Capture the cell that displays the provided text and extract its [x, y] central coordinate. 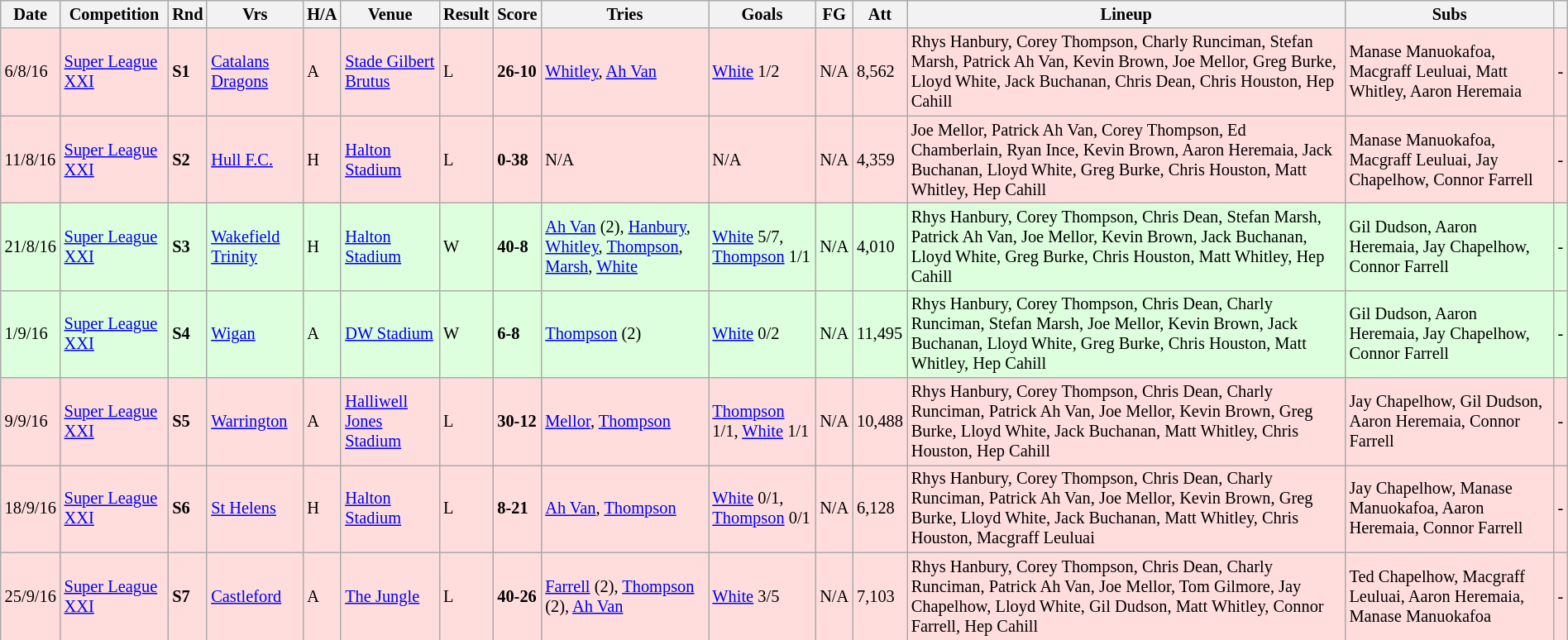
White 3/5 [762, 596]
Tries [624, 14]
10,488 [880, 422]
30-12 [517, 422]
Jay Chapelhow, Manase Manuokafoa, Aaron Heremaia, Connor Farrell [1450, 509]
Wakefield Trinity [255, 246]
Warrington [255, 422]
The Jungle [390, 596]
Vrs [255, 14]
7,103 [880, 596]
40-8 [517, 246]
Ah Van, Thompson [624, 509]
S4 [187, 334]
Mellor, Thompson [624, 422]
0-38 [517, 160]
40-26 [517, 596]
H/A [322, 14]
4,010 [880, 246]
S1 [187, 72]
St Helens [255, 509]
FG [834, 14]
26-10 [517, 72]
8,562 [880, 72]
Thompson (2) [624, 334]
11,495 [880, 334]
Halliwell Jones Stadium [390, 422]
Manase Manuokafoa, Macgraff Leuluai, Jay Chapelhow, Connor Farrell [1450, 160]
Thompson 1/1, White 1/1 [762, 422]
S3 [187, 246]
Venue [390, 14]
Wigan [255, 334]
White 0/2 [762, 334]
Lineup [1126, 14]
11/8/16 [31, 160]
Att [880, 14]
Subs [1450, 14]
Jay Chapelhow, Gil Dudson, Aaron Heremaia, Connor Farrell [1450, 422]
Hull F.C. [255, 160]
Competition [114, 14]
Score [517, 14]
Castleford [255, 596]
DW Stadium [390, 334]
18/9/16 [31, 509]
Date [31, 14]
White 5/7, Thompson 1/1 [762, 246]
Manase Manuokafoa, Macgraff Leuluai, Matt Whitley, Aaron Heremaia [1450, 72]
Catalans Dragons [255, 72]
Farrell (2), Thompson (2), Ah Van [624, 596]
1/9/16 [31, 334]
Stade Gilbert Brutus [390, 72]
6-8 [517, 334]
S2 [187, 160]
21/8/16 [31, 246]
Ah Van (2), Hanbury, Whitley, Thompson, Marsh, White [624, 246]
Rnd [187, 14]
6/8/16 [31, 72]
25/9/16 [31, 596]
Goals [762, 14]
4,359 [880, 160]
9/9/16 [31, 422]
White 0/1, Thompson 0/1 [762, 509]
S6 [187, 509]
S7 [187, 596]
8-21 [517, 509]
White 1/2 [762, 72]
Ted Chapelhow, Macgraff Leuluai, Aaron Heremaia, Manase Manuokafoa [1450, 596]
Whitley, Ah Van [624, 72]
S5 [187, 422]
6,128 [880, 509]
Result [466, 14]
